Provide the [x, y] coordinate of the cell's center where the given text is located.  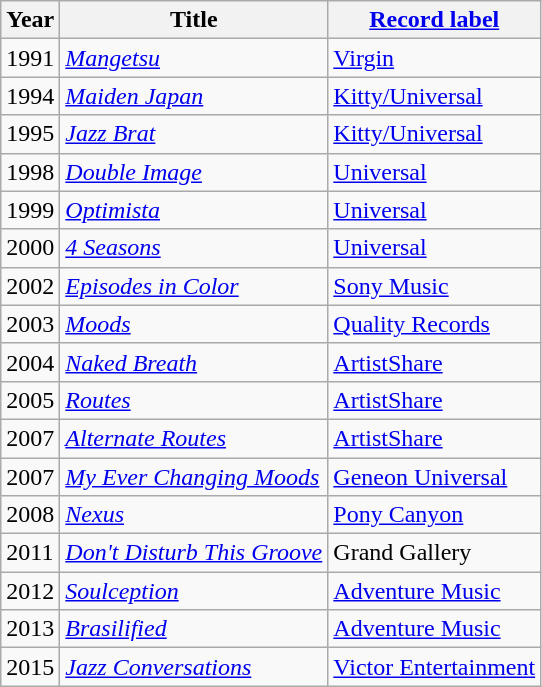
Year [30, 20]
2012 [30, 591]
Maiden Japan [194, 96]
2005 [30, 400]
2008 [30, 515]
Pony Canyon [434, 515]
Grand Gallery [434, 553]
Optimista [194, 210]
Don't Disturb This Groove [194, 553]
Mangetsu [194, 58]
Nexus [194, 515]
2004 [30, 362]
Moods [194, 324]
Virgin [434, 58]
2011 [30, 553]
My Ever Changing Moods [194, 477]
Quality Records [434, 324]
Record label [434, 20]
1995 [30, 134]
2000 [30, 248]
Jazz Conversations [194, 667]
Episodes in Color [194, 286]
Soulception [194, 591]
Sony Music [434, 286]
1991 [30, 58]
Geneon Universal [434, 477]
1998 [30, 172]
Brasilified [194, 629]
Jazz Brat [194, 134]
1994 [30, 96]
Title [194, 20]
Alternate Routes [194, 438]
Routes [194, 400]
1999 [30, 210]
2013 [30, 629]
4 Seasons [194, 248]
Double Image [194, 172]
2015 [30, 667]
2003 [30, 324]
2002 [30, 286]
Victor Entertainment [434, 667]
Naked Breath [194, 362]
